Pinpoint the cell where the given text exists, returning its [x, y] midpoint coordinate. 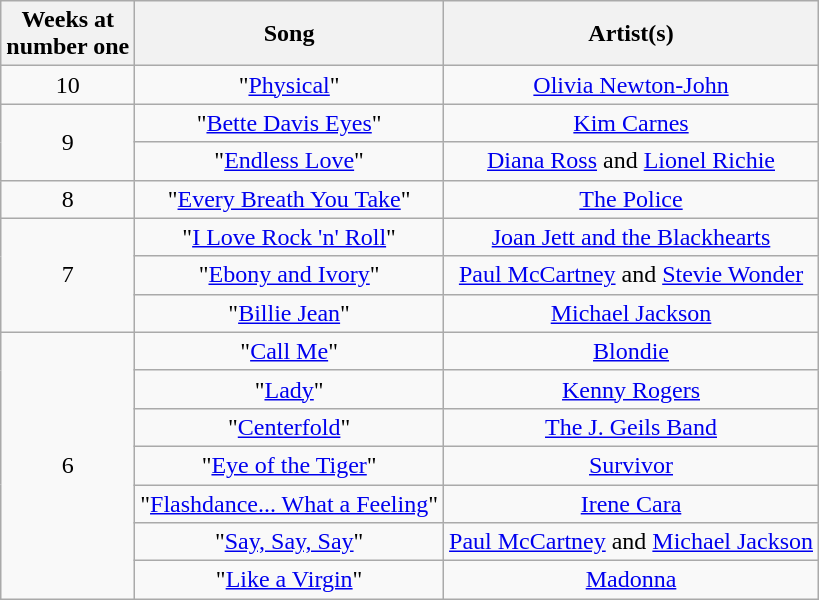
Blondie [632, 351]
Paul McCartney and Stevie Wonder [632, 275]
"Like a Virgin" [290, 580]
"Bette Davis Eyes" [290, 123]
Artist(s) [632, 34]
"Endless Love" [290, 161]
9 [68, 142]
"Physical" [290, 85]
"Flashdance... What a Feeling" [290, 503]
"Every Breath You Take" [290, 199]
Olivia Newton-John [632, 85]
Survivor [632, 465]
Kim Carnes [632, 123]
"Say, Say, Say" [290, 542]
Joan Jett and the Blackhearts [632, 237]
Paul McCartney and Michael Jackson [632, 542]
Madonna [632, 580]
"Ebony and Ivory" [290, 275]
The J. Geils Band [632, 427]
"Centerfold" [290, 427]
Kenny Rogers [632, 389]
"I Love Rock 'n' Roll" [290, 237]
6 [68, 465]
The Police [632, 199]
10 [68, 85]
Song [290, 34]
"Billie Jean" [290, 313]
Weeks atnumber one [68, 34]
"Lady" [290, 389]
Michael Jackson [632, 313]
Irene Cara [632, 503]
"Call Me" [290, 351]
7 [68, 275]
Diana Ross and Lionel Richie [632, 161]
"Eye of the Tiger" [290, 465]
8 [68, 199]
